Search for the cell housing the specified text and yield its [x, y] center coordinate. 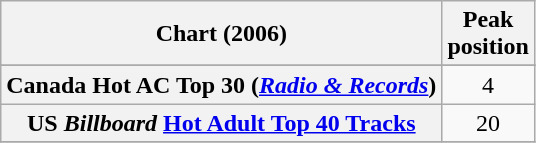
US Billboard Hot Adult Top 40 Tracks [222, 123]
Peakposition [488, 34]
Chart (2006) [222, 34]
20 [488, 123]
Canada Hot AC Top 30 (Radio & Records) [222, 85]
4 [488, 85]
